Capture the cell that displays the provided text and extract its (x, y) central coordinate. 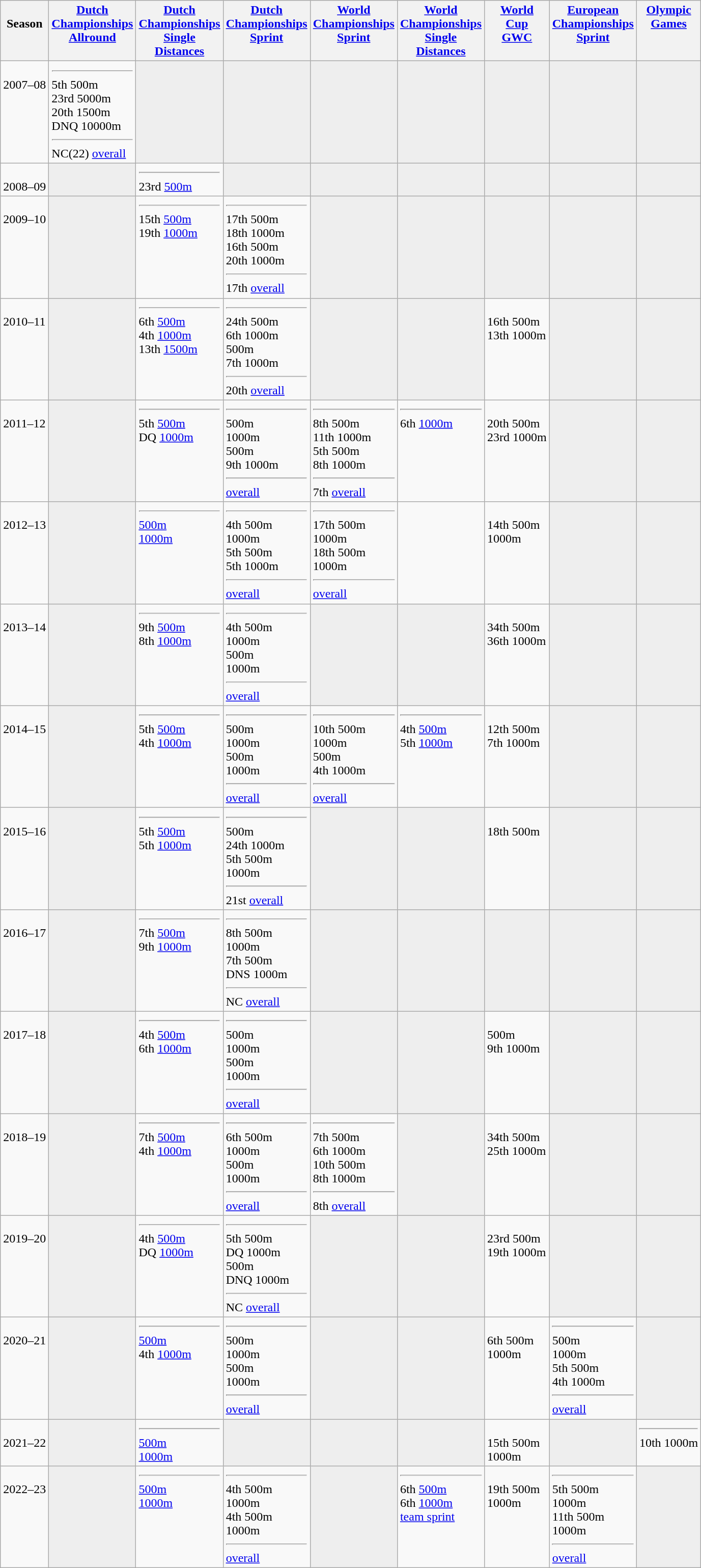
2021–22 (24, 1443)
24th 500m 6th 1000m 500m 7th 1000m 20th overall (267, 349)
2008–09 (24, 179)
12th 500m 7th 1000m (517, 756)
2015–16 (24, 858)
4th 500m 1000m 4th 500m 1000m overall (267, 1517)
5th 500m DQ 1000m 500m DNQ 1000m NC overall (267, 1266)
Dutch Championships Single Distances (179, 31)
15th 500m 19th 1000m (179, 247)
14th 500m 1000m (517, 553)
2013–14 (24, 655)
2007–08 (24, 112)
2014–15 (24, 756)
World Cup GWC (517, 31)
17th 500m 18th 1000m 16th 500m 20th 1000m 17th overall (267, 247)
4th 500m 1000m 500m 1000m overall (267, 655)
500m 24th 1000m 5th 500m 1000m 21st overall (267, 858)
20th 500m 23rd 1000m (517, 451)
2018–19 (24, 1165)
23rd 500m (179, 179)
34th 500m 25th 1000m (517, 1165)
2022–23 (24, 1517)
18th 500m (517, 858)
7th 500m 4th 1000m (179, 1165)
8th 500m 11th 1000m 5th 500m 8th 1000m 7th overall (353, 451)
9th 500m 8th 1000m (179, 655)
5th 500m DQ 1000m (179, 451)
2012–13 (24, 553)
34th 500m 36th 1000m (517, 655)
8th 500m 1000m 7th 500m DNS 1000m NC overall (267, 960)
6th 500m 6th 1000m team sprint (441, 1517)
2009–10 (24, 247)
2011–12 (24, 451)
23rd 500m 19th 1000m (517, 1266)
15th 500m 1000m (517, 1443)
2017–18 (24, 1062)
World Championships Single Distances (441, 31)
4th 500m 5th 1000m (441, 756)
6th 500m 1000m 500m 1000m overall (267, 1165)
500m 1000m 500m 9th 1000m overall (267, 451)
2019–20 (24, 1266)
16th 500m 13th 1000m (517, 349)
Olympic Games (668, 31)
7th 500m 6th 1000m 10th 500m 8th 1000m 8th overall (353, 1165)
2010–11 (24, 349)
4th 500m 1000m 5th 500m 5th 1000m overall (267, 553)
10th 500m 1000m 500m 4th 1000m overall (353, 756)
European Championships Sprint (593, 31)
6th 500m 4th 1000m 13th 1500m (179, 349)
7th 500m 9th 1000m (179, 960)
500m 1000m 5th 500m 4th 1000m overall (593, 1368)
Season (24, 31)
Dutch Championships Allround (93, 31)
5th 500m 4th 1000m (179, 756)
17th 500m 1000m 18th 500m 1000m overall (353, 553)
World Championships Sprint (353, 31)
4th 500m DQ 1000m (179, 1266)
6th 500m 1000m (517, 1368)
4th 500m 6th 1000m (179, 1062)
2020–21 (24, 1368)
500m 9th 1000m (517, 1062)
2016–17 (24, 960)
19th 500m 1000m (517, 1517)
5th 500m 23rd 5000m 20th 1500m DNQ 10000m NC(22) overall (93, 112)
6th 1000m (441, 451)
5th 500m 1000m 11th 500m 1000m overall (593, 1517)
10th 1000m (668, 1443)
Dutch Championships Sprint (267, 31)
5th 500m 5th 1000m (179, 858)
500m 4th 1000m (179, 1368)
